Pinpoint the cell where the given text exists, returning its (x, y) midpoint coordinate. 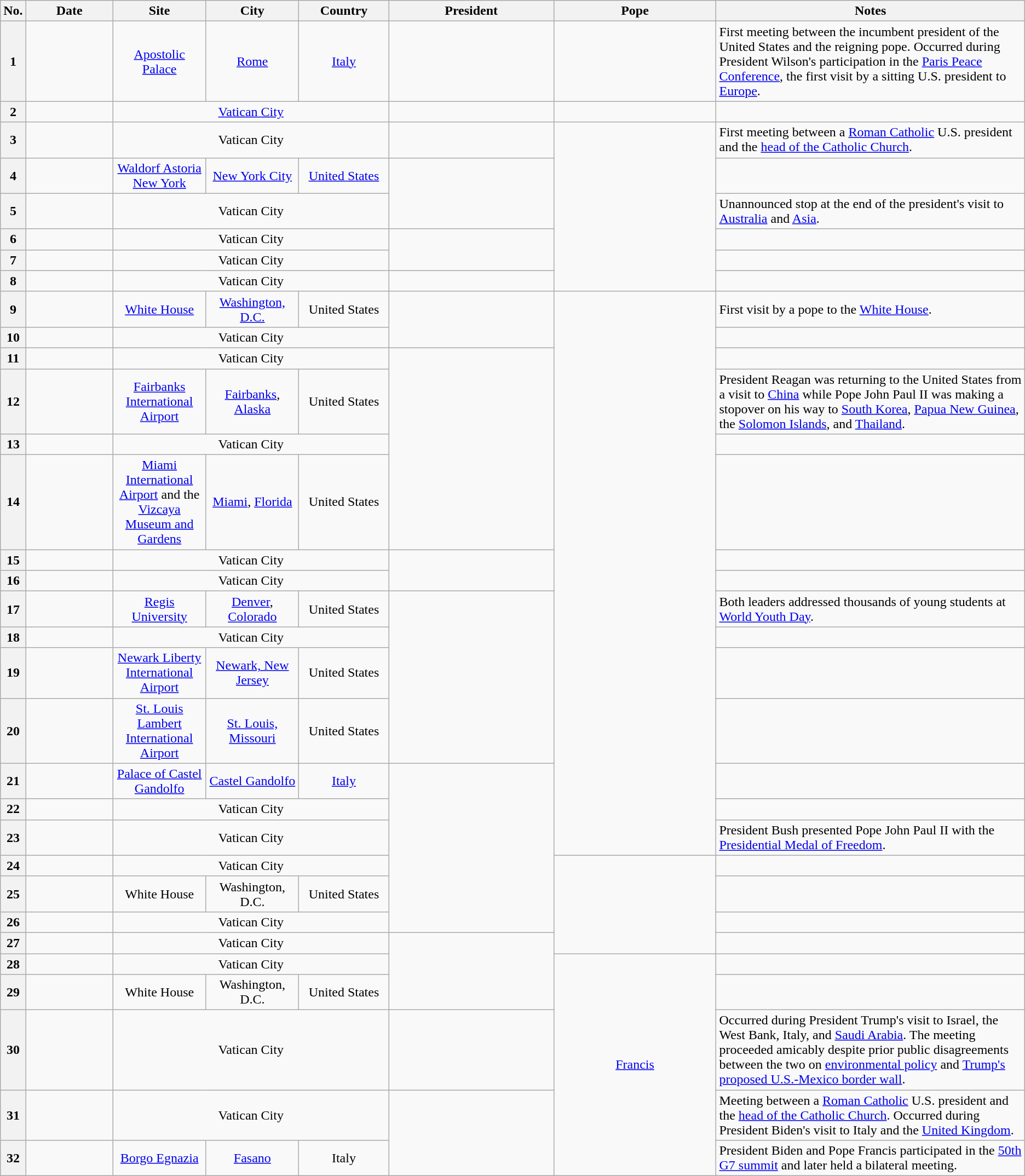
President Bush presented Pope John Paul II with the Presidential Medal of Freedom. (871, 838)
8 (13, 281)
St. Louis, Missouri (252, 730)
26 (13, 922)
Borgo Egnazia (159, 1158)
22 (13, 809)
Date (69, 11)
Newark Liberty International Airport (159, 673)
Apostolic Palace (159, 61)
Country (344, 11)
Waldorf Astoria New York (159, 175)
City (252, 11)
21 (13, 781)
10 (13, 337)
Miami International Airport and the Vizcaya Museum and Gardens (159, 503)
5 (13, 211)
Denver, Colorado (252, 609)
20 (13, 730)
First meeting between a Roman Catholic U.S. president and the head of the Catholic Church. (871, 140)
4 (13, 175)
Rome (252, 61)
14 (13, 503)
Francis (635, 1065)
13 (13, 445)
Fasano (252, 1158)
31 (13, 1115)
Site (159, 11)
7 (13, 260)
30 (13, 1050)
18 (13, 637)
15 (13, 560)
Miami, Florida (252, 503)
Unannounced stop at the end of the president's visit to Australia and Asia. (871, 211)
No. (13, 11)
Regis University (159, 609)
St. Louis Lambert International Airport (159, 730)
President Biden and Pope Francis participated in the 50th G7 summit and later held a bilateral meeting. (871, 1158)
27 (13, 943)
3 (13, 140)
12 (13, 402)
28 (13, 964)
Palace of Castel Gandolfo (159, 781)
23 (13, 838)
Fairbanks International Airport (159, 402)
2 (13, 112)
24 (13, 866)
19 (13, 673)
25 (13, 893)
Castel Gandolfo (252, 781)
32 (13, 1158)
Both leaders addressed thousands of young students at World Youth Day. (871, 609)
Newark, New Jersey (252, 673)
11 (13, 358)
9 (13, 309)
President (471, 11)
6 (13, 239)
New York City (252, 175)
Fairbanks, Alaska (252, 402)
16 (13, 581)
First visit by a pope to the White House. (871, 309)
Pope (635, 11)
Notes (871, 11)
29 (13, 992)
1 (13, 61)
17 (13, 609)
